From the cell containing the given text, extract its center point as (x, y) coordinate. 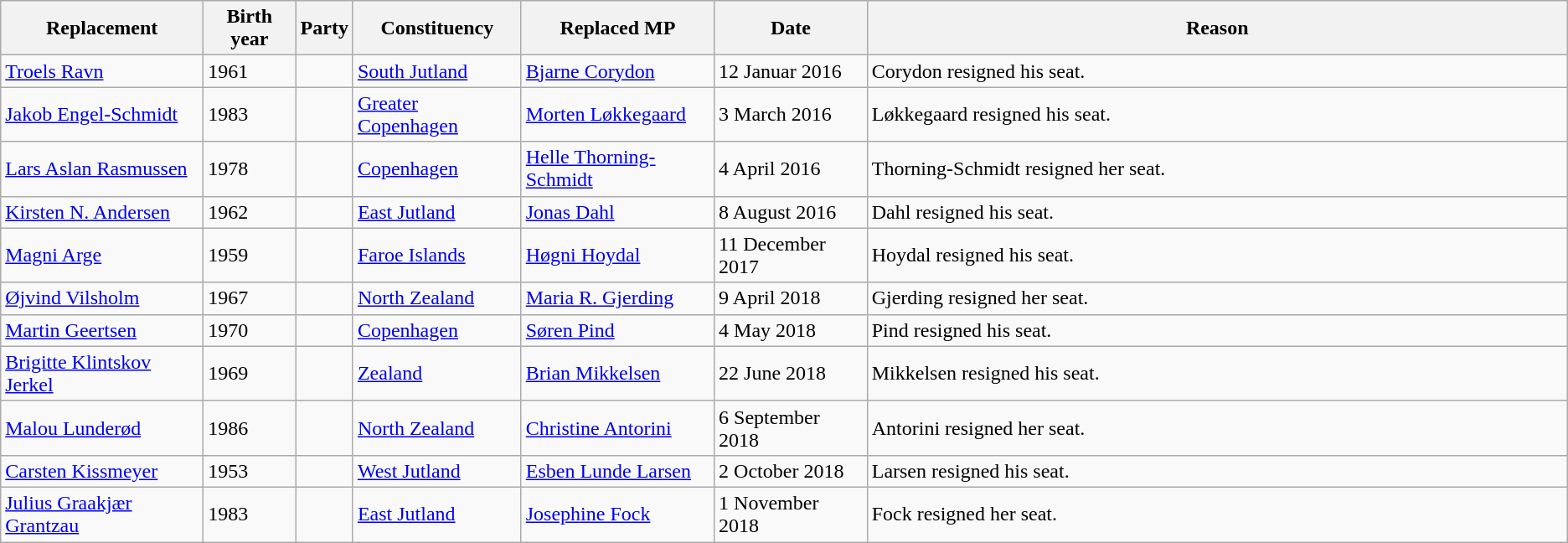
Constituency (437, 28)
Date (791, 28)
Greater Copenhagen (437, 114)
4 April 2016 (791, 169)
Zealand (437, 374)
1 November 2018 (791, 515)
Carsten Kissmeyer (102, 471)
Fock resigned her seat. (1217, 515)
Øjvind Vilsholm (102, 298)
Søren Pind (617, 330)
Christine Antorini (617, 427)
Larsen resigned his seat. (1217, 471)
Kirsten N. Andersen (102, 212)
Gjerding resigned her seat. (1217, 298)
Faroe Islands (437, 255)
Morten Løkkegaard (617, 114)
1969 (250, 374)
1978 (250, 169)
Løkkegaard resigned his seat. (1217, 114)
6 September 2018 (791, 427)
Josephine Fock (617, 515)
2 October 2018 (791, 471)
22 June 2018 (791, 374)
Hoydal resigned his seat. (1217, 255)
3 March 2016 (791, 114)
Helle Thorning-Schmidt (617, 169)
West Jutland (437, 471)
Birth year (250, 28)
Esben Lunde Larsen (617, 471)
Maria R. Gjerding (617, 298)
Malou Lunderød (102, 427)
Troels Ravn (102, 71)
Høgni Hoydal (617, 255)
Antorini resigned her seat. (1217, 427)
Pind resigned his seat. (1217, 330)
Dahl resigned his seat. (1217, 212)
Replaced MP (617, 28)
Mikkelsen resigned his seat. (1217, 374)
1961 (250, 71)
Magni Arge (102, 255)
Corydon resigned his seat. (1217, 71)
Thorning-Schmidt resigned her seat. (1217, 169)
1986 (250, 427)
9 April 2018 (791, 298)
1959 (250, 255)
Party (324, 28)
Brigitte Klintskov Jerkel (102, 374)
Lars Aslan Rasmussen (102, 169)
Martin Geertsen (102, 330)
Replacement (102, 28)
1953 (250, 471)
1962 (250, 212)
8 August 2016 (791, 212)
South Jutland (437, 71)
4 May 2018 (791, 330)
Bjarne Corydon (617, 71)
Brian Mikkelsen (617, 374)
Reason (1217, 28)
1967 (250, 298)
1970 (250, 330)
12 Januar 2016 (791, 71)
11 December 2017 (791, 255)
Jakob Engel-Schmidt (102, 114)
Julius Graakjær Grantzau (102, 515)
Jonas Dahl (617, 212)
